Determine the [X, Y] coordinate at the center of the cell enclosing the given text.  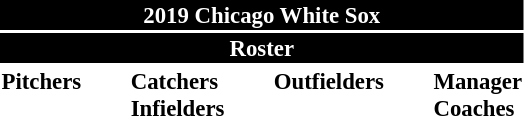
Roster [262, 48]
2019 Chicago White Sox [262, 15]
